Scan for the cell matching the given text and deliver its (X, Y) coordinate at center. 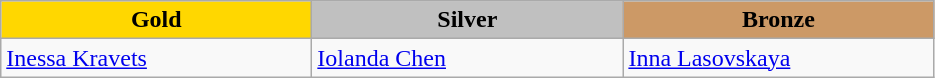
Silver (468, 20)
Gold (156, 20)
Bronze (778, 20)
Inna Lasovskaya (778, 58)
Inessa Kravets (156, 58)
Iolanda Chen (468, 58)
